Detect which cell encompasses the target text, then output its [x, y] center coordinate. 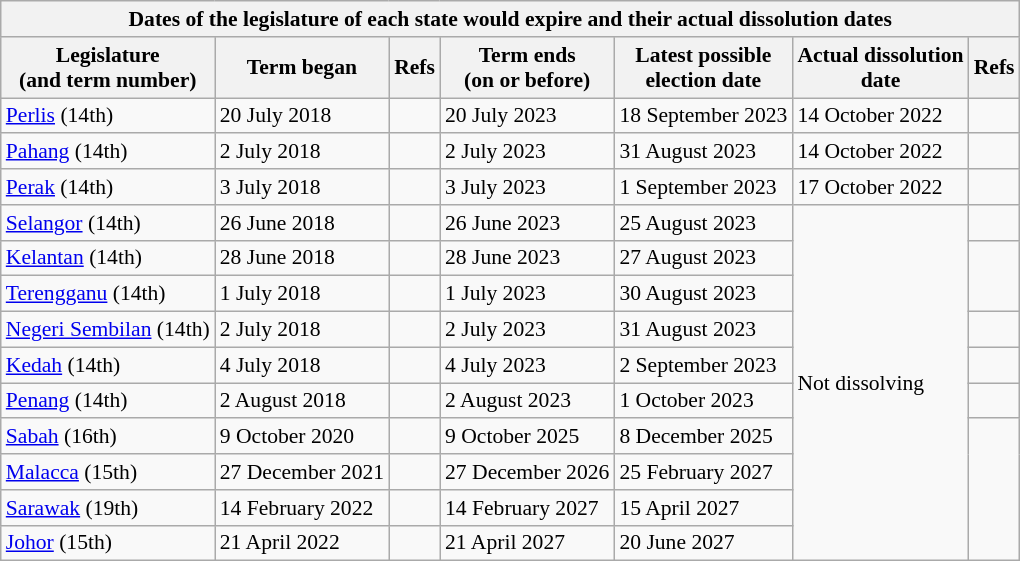
Not dissolving [880, 383]
Sabah (16th) [108, 437]
21 April 2027 [527, 543]
2 August 2018 [302, 401]
9 October 2025 [527, 437]
Sarawak (19th) [108, 508]
Terengganu (14th) [108, 294]
14 February 2027 [527, 508]
Legislature(and term number) [108, 68]
1 July 2023 [527, 294]
2 September 2023 [703, 365]
21 April 2022 [302, 543]
Malacca (15th) [108, 472]
1 September 2023 [703, 187]
26 June 2018 [302, 223]
Negeri Sembilan (14th) [108, 330]
9 October 2020 [302, 437]
20 July 2018 [302, 116]
Term ends(on or before) [527, 68]
Penang (14th) [108, 401]
25 February 2027 [703, 472]
27 December 2021 [302, 472]
15 April 2027 [703, 508]
28 June 2018 [302, 258]
25 August 2023 [703, 223]
20 June 2027 [703, 543]
Term began [302, 68]
4 July 2018 [302, 365]
Selangor (14th) [108, 223]
27 August 2023 [703, 258]
17 October 2022 [880, 187]
4 July 2023 [527, 365]
18 September 2023 [703, 116]
2 August 2023 [527, 401]
14 February 2022 [302, 508]
3 July 2023 [527, 187]
Kedah (14th) [108, 365]
1 July 2018 [302, 294]
3 July 2018 [302, 187]
Perlis (14th) [108, 116]
30 August 2023 [703, 294]
28 June 2023 [527, 258]
Pahang (14th) [108, 152]
Dates of the legislature of each state would expire and their actual dissolution dates [510, 19]
Latest possibleelection date [703, 68]
Actual dissolutiondate [880, 68]
Kelantan (14th) [108, 258]
20 July 2023 [527, 116]
Johor (15th) [108, 543]
26 June 2023 [527, 223]
1 October 2023 [703, 401]
8 December 2025 [703, 437]
27 December 2026 [527, 472]
Perak (14th) [108, 187]
